Identify which cell holds the provided text, then report its (X, Y) central coordinate. 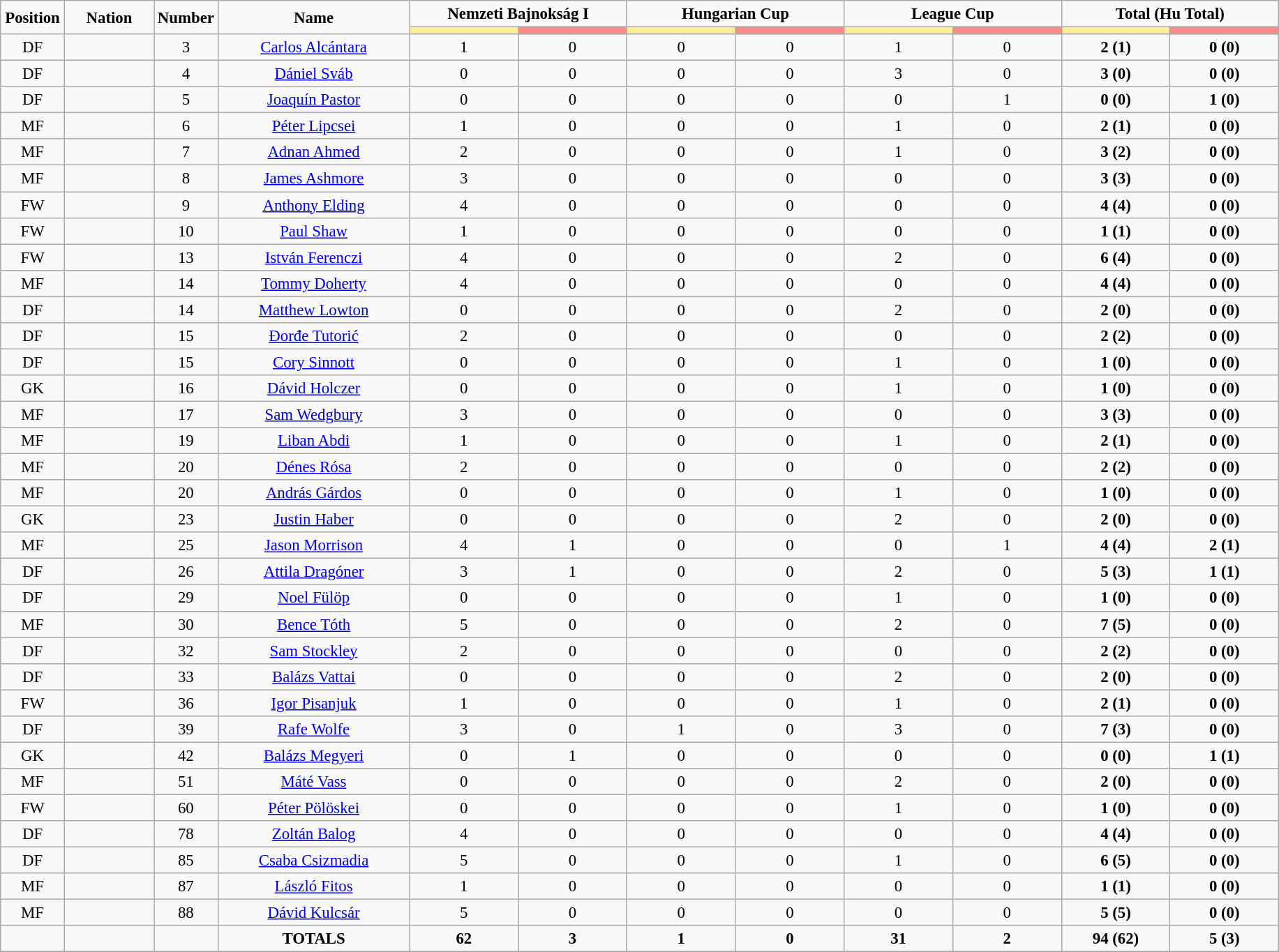
87 (186, 886)
Jason Morrison (314, 545)
30 (186, 624)
Balázs Vattai (314, 677)
32 (186, 651)
33 (186, 677)
25 (186, 545)
Adnan Ahmed (314, 153)
Dénes Rósa (314, 467)
Sam Wedgbury (314, 414)
7 (5) (1116, 624)
Cory Sinnott (314, 362)
Zoltán Balog (314, 834)
Noel Fülöp (314, 598)
23 (186, 520)
Number (186, 17)
Bence Tóth (314, 624)
29 (186, 598)
94 (62) (1116, 939)
Nation (109, 17)
8 (186, 179)
60 (186, 808)
András Gárdos (314, 493)
Anthony Elding (314, 205)
26 (186, 572)
85 (186, 861)
19 (186, 441)
7 (186, 153)
Position (33, 17)
Total (Hu Total) (1170, 14)
Justin Haber (314, 520)
Liban Abdi (314, 441)
Dániel Sváb (314, 74)
Attila Dragóner (314, 572)
Rafe Wolfe (314, 730)
62 (464, 939)
78 (186, 834)
Sam Stockley (314, 651)
Paul Shaw (314, 231)
10 (186, 231)
36 (186, 703)
6 (4) (1116, 257)
TOTALS (314, 939)
Matthew Lowton (314, 310)
16 (186, 388)
13 (186, 257)
László Fitos (314, 886)
Péter Pölöskei (314, 808)
9 (186, 205)
Péter Lipcsei (314, 126)
7 (3) (1116, 730)
James Ashmore (314, 179)
31 (899, 939)
Igor Pisanjuk (314, 703)
3 (0) (1116, 74)
6 (5) (1116, 861)
Hungarian Cup (735, 14)
Đorđe Tutorić (314, 336)
42 (186, 755)
Balázs Megyeri (314, 755)
Dávid Holczer (314, 388)
39 (186, 730)
88 (186, 913)
Nemzeti Bajnokság I (518, 14)
Name (314, 17)
Dávid Kulcsár (314, 913)
Csaba Csizmadia (314, 861)
League Cup (953, 14)
51 (186, 782)
3 (2) (1116, 153)
Carlos Alcántara (314, 47)
6 (186, 126)
5 (5) (1116, 913)
Máté Vass (314, 782)
17 (186, 414)
István Ferenczi (314, 257)
Joaquín Pastor (314, 100)
Tommy Doherty (314, 283)
